Scan for the cell matching the given text and deliver its (x, y) coordinate at center. 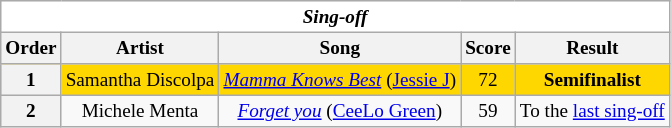
Result (592, 48)
1 (31, 80)
Score (488, 48)
To the last sing-off (592, 111)
59 (488, 111)
Mamma Knows Best (Jessie J) (340, 80)
Artist (140, 48)
Song (340, 48)
Forget you (CeeLo Green) (340, 111)
2 (31, 111)
72 (488, 80)
Semifinalist (592, 80)
Sing-off (336, 17)
Order (31, 48)
Samantha Discolpa (140, 80)
Michele Menta (140, 111)
